Find where the given text appears and provide that cell's center as [X, Y] coordinate. 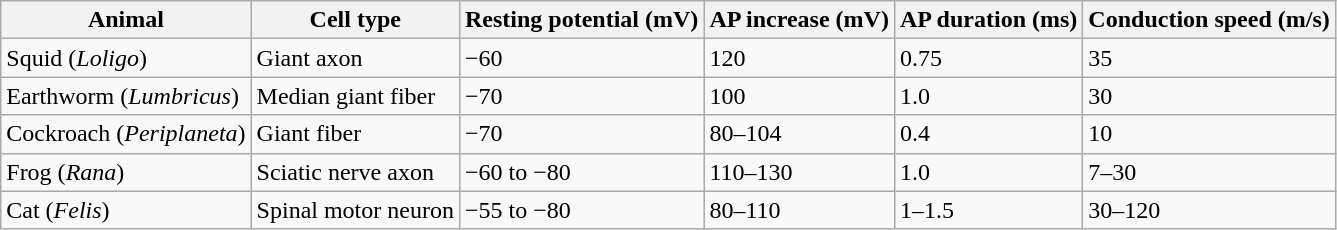
−60 to −80 [581, 172]
Cat (Felis) [126, 210]
35 [1209, 58]
Earthworm (Lumbricus) [126, 96]
Median giant fiber [355, 96]
−60 [581, 58]
Sciatic nerve axon [355, 172]
30 [1209, 96]
AP duration (ms) [988, 20]
80–110 [800, 210]
Conduction speed (m/s) [1209, 20]
10 [1209, 134]
Animal [126, 20]
0.4 [988, 134]
7–30 [1209, 172]
100 [800, 96]
Squid (Loligo) [126, 58]
30–120 [1209, 210]
80–104 [800, 134]
Resting potential (mV) [581, 20]
Frog (Rana) [126, 172]
Giant fiber [355, 134]
110–130 [800, 172]
Spinal motor neuron [355, 210]
Giant axon [355, 58]
0.75 [988, 58]
120 [800, 58]
−55 to −80 [581, 210]
Cockroach (Periplaneta) [126, 134]
1–1.5 [988, 210]
Cell type [355, 20]
AP increase (mV) [800, 20]
